Pinpoint the cell where the given text exists, returning its [x, y] midpoint coordinate. 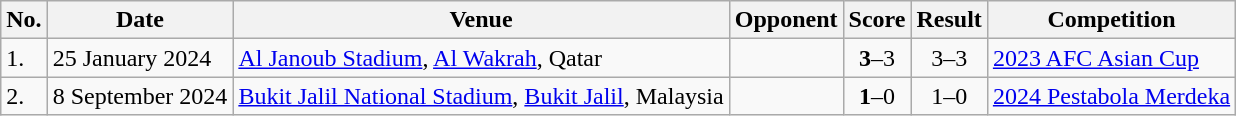
Bukit Jalil National Stadium, Bukit Jalil, Malaysia [481, 96]
Result [949, 20]
2. [24, 96]
25 January 2024 [140, 58]
8 September 2024 [140, 96]
2024 Pestabola Merdeka [1111, 96]
Venue [481, 20]
Date [140, 20]
Al Janoub Stadium, Al Wakrah, Qatar [481, 58]
No. [24, 20]
Opponent [786, 20]
1. [24, 58]
Competition [1111, 20]
2023 AFC Asian Cup [1111, 58]
Score [877, 20]
